Find where the given text appears and provide that cell's center as (X, Y) coordinate. 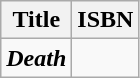
ISBN (106, 20)
Death (36, 58)
Title (36, 20)
